Detect which cell encompasses the target text, then output its (x, y) center coordinate. 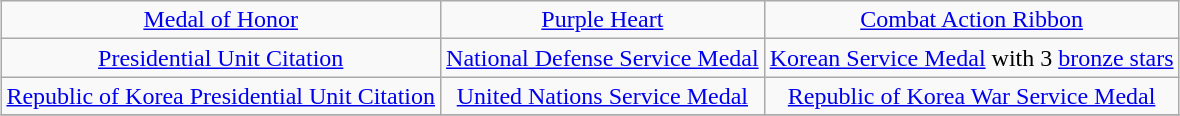
Korean Service Medal with 3 bronze stars (972, 58)
United Nations Service Medal (603, 96)
National Defense Service Medal (603, 58)
Combat Action Ribbon (972, 20)
Purple Heart (603, 20)
Presidential Unit Citation (221, 58)
Republic of Korea War Service Medal (972, 96)
Republic of Korea Presidential Unit Citation (221, 96)
Medal of Honor (221, 20)
